Capture the cell that displays the provided text and extract its (X, Y) central coordinate. 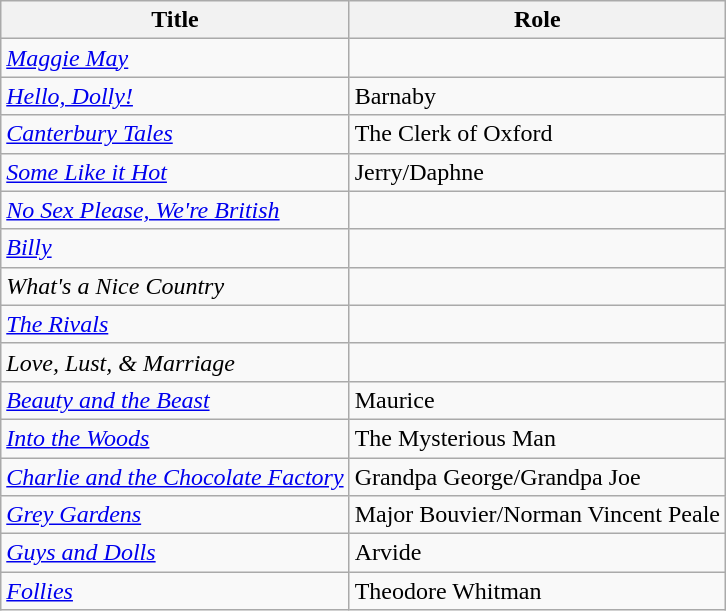
Charlie and the Chocolate Factory (175, 477)
Hello, Dolly! (175, 96)
No Sex Please, We're British (175, 210)
What's a Nice Country (175, 286)
Into the Woods (175, 438)
Barnaby (537, 96)
Beauty and the Beast (175, 400)
Title (175, 20)
Canterbury Tales (175, 134)
Jerry/Daphne (537, 172)
Major Bouvier/Norman Vincent Peale (537, 515)
The Clerk of Oxford (537, 134)
Grey Gardens (175, 515)
Guys and Dolls (175, 553)
Love, Lust, & Marriage (175, 362)
Maggie May (175, 58)
The Mysterious Man (537, 438)
Billy (175, 248)
The Rivals (175, 324)
Arvide (537, 553)
Follies (175, 591)
Grandpa George/Grandpa Joe (537, 477)
Some Like it Hot (175, 172)
Maurice (537, 400)
Role (537, 20)
Theodore Whitman (537, 591)
